For the text-containing cell, return its midpoint in (x, y) coordinate format. 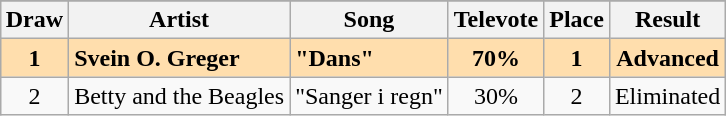
"Sanger i regn" (370, 96)
Svein O. Greger (180, 58)
Eliminated (667, 96)
Place (577, 20)
"Dans" (370, 58)
Result (667, 20)
Song (370, 20)
Advanced (667, 58)
Draw (34, 20)
70% (496, 58)
Betty and the Beagles (180, 96)
Artist (180, 20)
30% (496, 96)
Televote (496, 20)
